For the text-containing cell, return its midpoint in (x, y) coordinate format. 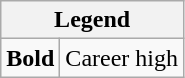
Career high (122, 58)
Bold (30, 58)
Legend (92, 20)
